Scan for the cell matching the given text and deliver its (x, y) coordinate at center. 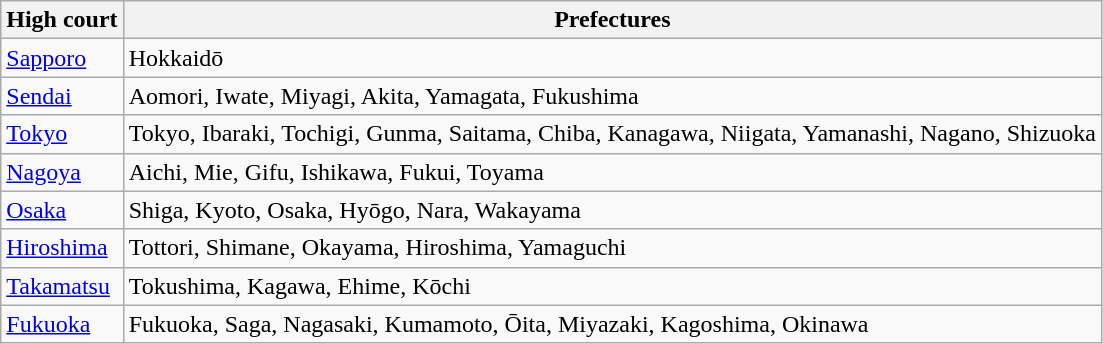
Nagoya (62, 172)
Prefectures (612, 20)
Fukuoka, Saga, Nagasaki, Kumamoto, Ōita, Miyazaki, Kagoshima, Okinawa (612, 324)
Takamatsu (62, 286)
Tokyo (62, 134)
Osaka (62, 210)
Sapporo (62, 58)
Hokkaidō (612, 58)
Tokushima, Kagawa, Ehime, Kōchi (612, 286)
Shiga, Kyoto, Osaka, Hyōgo, Nara, Wakayama (612, 210)
Fukuoka (62, 324)
Tottori, Shimane, Okayama, Hiroshima, Yamaguchi (612, 248)
Sendai (62, 96)
Tokyo, Ibaraki, Tochigi, Gunma, Saitama, Chiba, Kanagawa, Niigata, Yamanashi, Nagano, Shizuoka (612, 134)
Hiroshima (62, 248)
Aomori, Iwate, Miyagi, Akita, Yamagata, Fukushima (612, 96)
Aichi, Mie, Gifu, Ishikawa, Fukui, Toyama (612, 172)
High court (62, 20)
